Provide the [X, Y] coordinate of the cell's center where the given text is located.  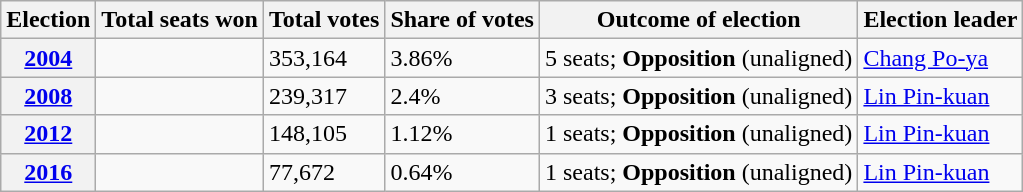
353,164 [324, 58]
77,672 [324, 172]
Chang Po-ya [940, 58]
3.86% [462, 58]
2012 [48, 134]
Total votes [324, 20]
Total seats won [180, 20]
Election leader [940, 20]
3 seats; Opposition (unaligned) [698, 96]
1.12% [462, 134]
Share of votes [462, 20]
Outcome of election [698, 20]
5 seats; Opposition (unaligned) [698, 58]
2016 [48, 172]
148,105 [324, 134]
2004 [48, 58]
2008 [48, 96]
0.64% [462, 172]
2.4% [462, 96]
239,317 [324, 96]
Election [48, 20]
